Search for the cell housing the specified text and yield its (x, y) center coordinate. 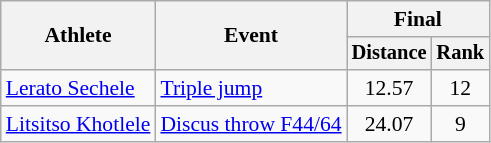
9 (461, 124)
Discus throw F44/64 (250, 124)
Rank (461, 54)
Lerato Sechele (78, 88)
Athlete (78, 36)
Final (418, 19)
12.57 (390, 88)
Event (250, 36)
Litsitso Khotlele (78, 124)
Triple jump (250, 88)
Distance (390, 54)
12 (461, 88)
24.07 (390, 124)
